Locate the cell with the specified text and output its (x, y) center coordinate. 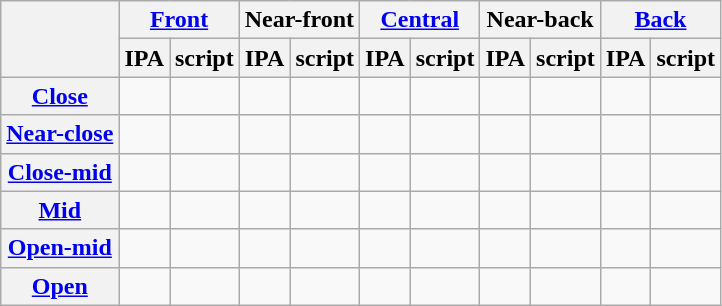
Close (60, 96)
Open (60, 286)
Back (660, 20)
Mid (60, 210)
Front (179, 20)
Central (420, 20)
Near-close (60, 134)
Close-mid (60, 172)
Open-mid (60, 248)
Near-back (540, 20)
Near-front (299, 20)
